Return the (X, Y) coordinate for the center point of the cell that contains the specified text.  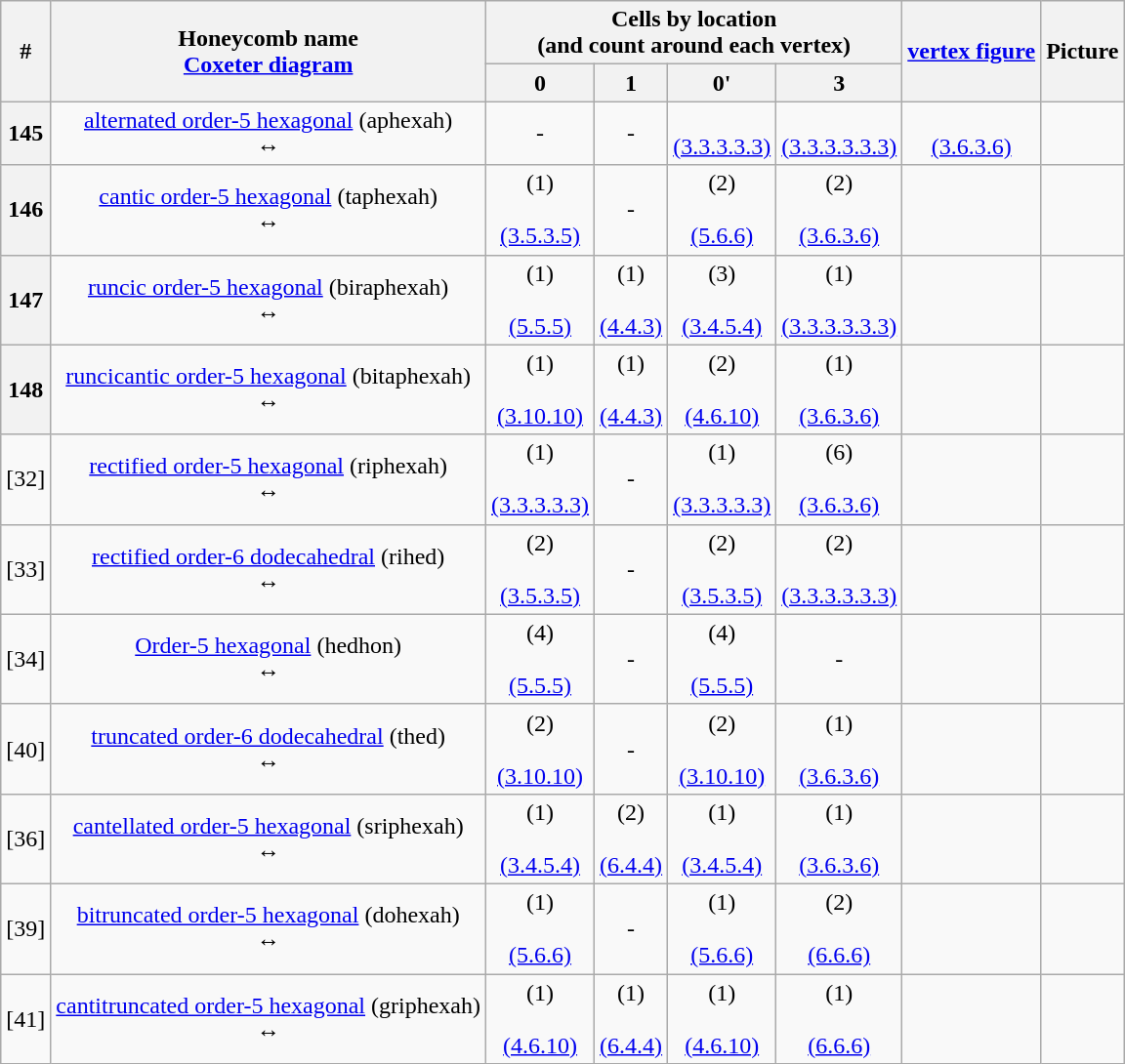
(3.3.3.3.3.3) (840, 133)
1 (631, 83)
(1)(3.3.3.3.3.3) (840, 300)
rectified order-6 dodecahedral (rihed) ↔ (269, 569)
148 (25, 389)
(3.6.3.6) (972, 133)
(2)(5.6.6) (723, 210)
Picture (1082, 51)
Honeycomb nameCoxeter diagram (269, 51)
# (25, 51)
(2)(4.6.10) (723, 389)
0' (723, 83)
146 (25, 210)
cantic order-5 hexagonal (taphexah) ↔ (269, 210)
147 (25, 300)
cantellated order-5 hexagonal (sriphexah) ↔ (269, 839)
runcicantic order-5 hexagonal (bitaphexah) ↔ (269, 389)
truncated order-6 dodecahedral (thed) ↔ (269, 749)
(2)(6.4.4) (631, 839)
[36] (25, 839)
(1)(5.5.5) (541, 300)
runcic order-5 hexagonal (biraphexah) ↔ (269, 300)
[33] (25, 569)
(2)(3.6.3.6) (840, 210)
cantitruncated order-5 hexagonal (griphexah) ↔ (269, 1019)
3 (840, 83)
(1)(3.5.3.5) (541, 210)
0 (541, 83)
(2)(6.6.6) (840, 928)
(6)(3.6.3.6) (840, 479)
Order-5 hexagonal (hedhon) ↔ (269, 659)
(3)(3.4.5.4) (723, 300)
(1)(3.10.10) (541, 389)
145 (25, 133)
Cells by location(and count around each vertex) (694, 33)
bitruncated order-5 hexagonal (dohexah) ↔ (269, 928)
(1)(6.4.4) (631, 1019)
rectified order-5 hexagonal (riphexah) ↔ (269, 479)
(2)(3.3.3.3.3.3) (840, 569)
[40] (25, 749)
[32] (25, 479)
[39] (25, 928)
[41] (25, 1019)
alternated order-5 hexagonal (aphexah) ↔ (269, 133)
vertex figure (972, 51)
(1)(6.6.6) (840, 1019)
(3.3.3.3.3) (723, 133)
[34] (25, 659)
